Search for the cell housing the specified text and yield its [x, y] center coordinate. 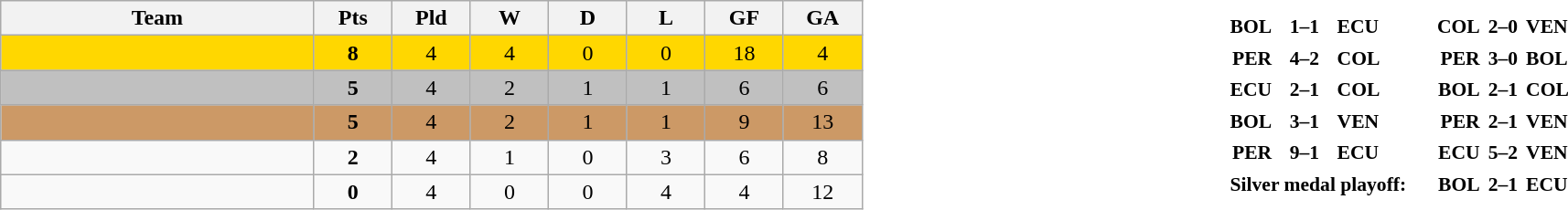
2–0 [1503, 26]
W [510, 18]
3–0 [1503, 58]
3 [666, 157]
Pld [432, 18]
12 [822, 192]
13 [822, 122]
VEN [1372, 121]
5–2 [1503, 152]
L [666, 18]
9–1 [1305, 152]
GF [745, 18]
3–1 [1305, 121]
Pts [353, 18]
9 [745, 122]
18 [745, 53]
4–2 [1305, 58]
1–1 [1305, 26]
Silver medal playoff: [1306, 184]
D [588, 18]
Team [157, 18]
GA [822, 18]
